Pinpoint the cell where the given text exists, returning its [x, y] midpoint coordinate. 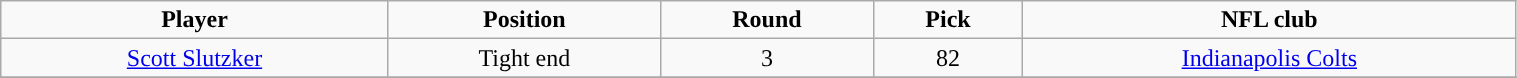
Position [524, 20]
Round [766, 20]
3 [766, 58]
Pick [948, 20]
Tight end [524, 58]
Scott Slutzker [194, 58]
NFL club [1270, 20]
82 [948, 58]
Indianapolis Colts [1270, 58]
Player [194, 20]
